Search for the cell housing the specified text and yield its [X, Y] center coordinate. 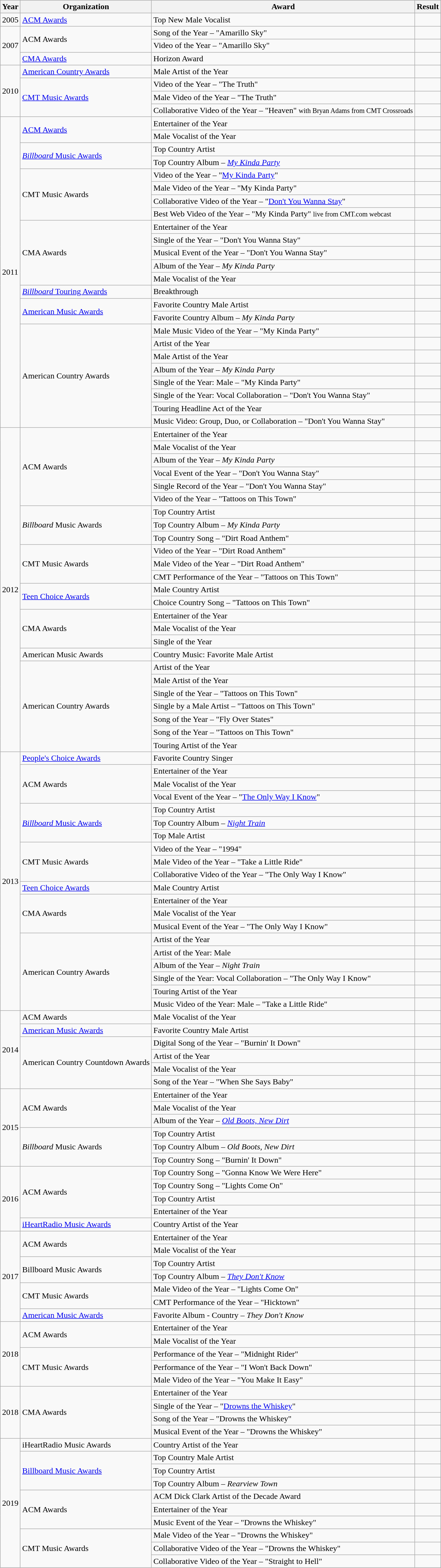
Collaborative Video of the Year – "The Only Way I Know" [283, 875]
2010 [10, 91]
Collaborative Video of the Year – "Don't You Wanna Stay" [283, 201]
Top Country Male Artist [283, 1458]
Favorite Album - Country – They Don't Know [283, 1315]
Video of the Year – "Tattoos on This Town" [283, 499]
Collaborative Video of the Year – "Drowns the Whiskey" [283, 1548]
Male Video of the Year – "You Make It Easy" [283, 1380]
Video of the Year – "Dirt Road Anthem" [283, 551]
Top Country Song – "Gonna Know We Were Here" [283, 1173]
Video of the Year – "My Kinda Party" [283, 175]
Male Video of the Year – "Lights Come On" [283, 1289]
Country Music: Favorite Male Artist [283, 654]
2017 [10, 1276]
Single of the Year – "Don't You Wanna Stay" [283, 240]
Male Video of the Year – "The Truth" [283, 97]
Best Web Video of the Year – "My Kinda Party" live from CMT.com webcast [283, 214]
Top Country Song – "Burnin' It Down" [283, 1160]
Single of the Year [283, 642]
Album of the Year – Old Boots, New Dirt [283, 1121]
Favorite Country Singer [283, 758]
Result [428, 7]
American Country Countdown Awards [86, 1063]
Single of the Year – "Drowns the Whiskey" [283, 1406]
Single of the Year: Vocal Collaboration – "The Only Way I Know" [283, 978]
Song of the Year – "When She Says Baby" [283, 1082]
Artist of the Year: Male [283, 952]
Single Record of the Year – "Don't You Wanna Stay" [283, 486]
Horizon Award [283, 59]
Song of the Year – "Tattoos on This Town" [283, 732]
Single of the Year: Male – "My Kinda Party" [283, 383]
Performance of the Year – "Midnight Rider" [283, 1354]
Favorite Country Album – My Kinda Party [283, 318]
Male Video of the Year – "Take a Little Ride" [283, 862]
Top Country Album – Night Train [283, 823]
Award [283, 7]
Collaborative Video of the Year – "Heaven" with Bryan Adams from CMT Crossroads [283, 110]
Song of the Year – "Amarillo Sky" [283, 33]
Vocal Event of the Year – "Don't You Wanna Stay" [283, 473]
2005 [10, 20]
2019 [10, 1503]
Single of the Year: Vocal Collaboration – "Don't You Wanna Stay" [283, 395]
2007 [10, 46]
Album of the Year – Night Train [283, 965]
Musical Event of the Year – "Drowns the Whiskey" [283, 1432]
Video of the Year – "Amarillo Sky" [283, 46]
2016 [10, 1198]
Top Country Album – They Don't Know [283, 1276]
Top Country Song – "Dirt Road Anthem" [283, 538]
People's Choice Awards [86, 758]
Video of the Year – "1994" [283, 849]
Musical Event of the Year – "The Only Way I Know" [283, 926]
CMT Performance of the Year – "Hicktown" [283, 1302]
ACM Dick Clark Artist of the Decade Award [283, 1497]
Male Video of the Year – "Drowns the Whiskey" [283, 1535]
Top Country Album – Old Boots, New Dirt [283, 1147]
2012 [10, 590]
Top New Male Vocalist [283, 20]
Billboard Touring Awards [86, 292]
Song of the Year – "Fly Over States" [283, 719]
Organization [86, 7]
2013 [10, 881]
Music Event of the Year – "Drowns the Whiskey" [283, 1522]
Performance of the Year – "I Won't Back Down" [283, 1367]
Touring Headline Act of the Year [283, 408]
Breakthrough [283, 292]
Song of the Year – "Drowns the Whiskey" [283, 1419]
Music Video: Group, Duo, or Collaboration – "Don't You Wanna Stay" [283, 421]
Top Country Album – Rearview Town [283, 1484]
2014 [10, 1050]
Single of the Year – "Tattoos on This Town" [283, 693]
Vocal Event of the Year – "The Only Way I Know" [283, 797]
Male Video of the Year – "My Kinda Party" [283, 188]
Top Country Song – "Lights Come On" [283, 1185]
2011 [10, 272]
Digital Song of the Year – "Burnin' It Down" [283, 1043]
Year [10, 7]
Musical Event of the Year – "Don't You Wanna Stay" [283, 253]
CMT Performance of the Year – "Tattoos on This Town" [283, 577]
Music Video of the Year: Male – "Take a Little Ride" [283, 1004]
Male Music Video of the Year – "My Kinda Party" [283, 330]
Collaborative Video of the Year – "Straight to Hell" [283, 1561]
2015 [10, 1127]
Single by a Male Artist – "Tattoos on This Town" [283, 706]
Choice Country Song – "Tattoos on This Town" [283, 603]
Video of the Year – "The Truth" [283, 84]
Male Video of the Year – "Dirt Road Anthem" [283, 564]
Top Male Artist [283, 836]
